Locate the cell with the specified text and output its [X, Y] center coordinate. 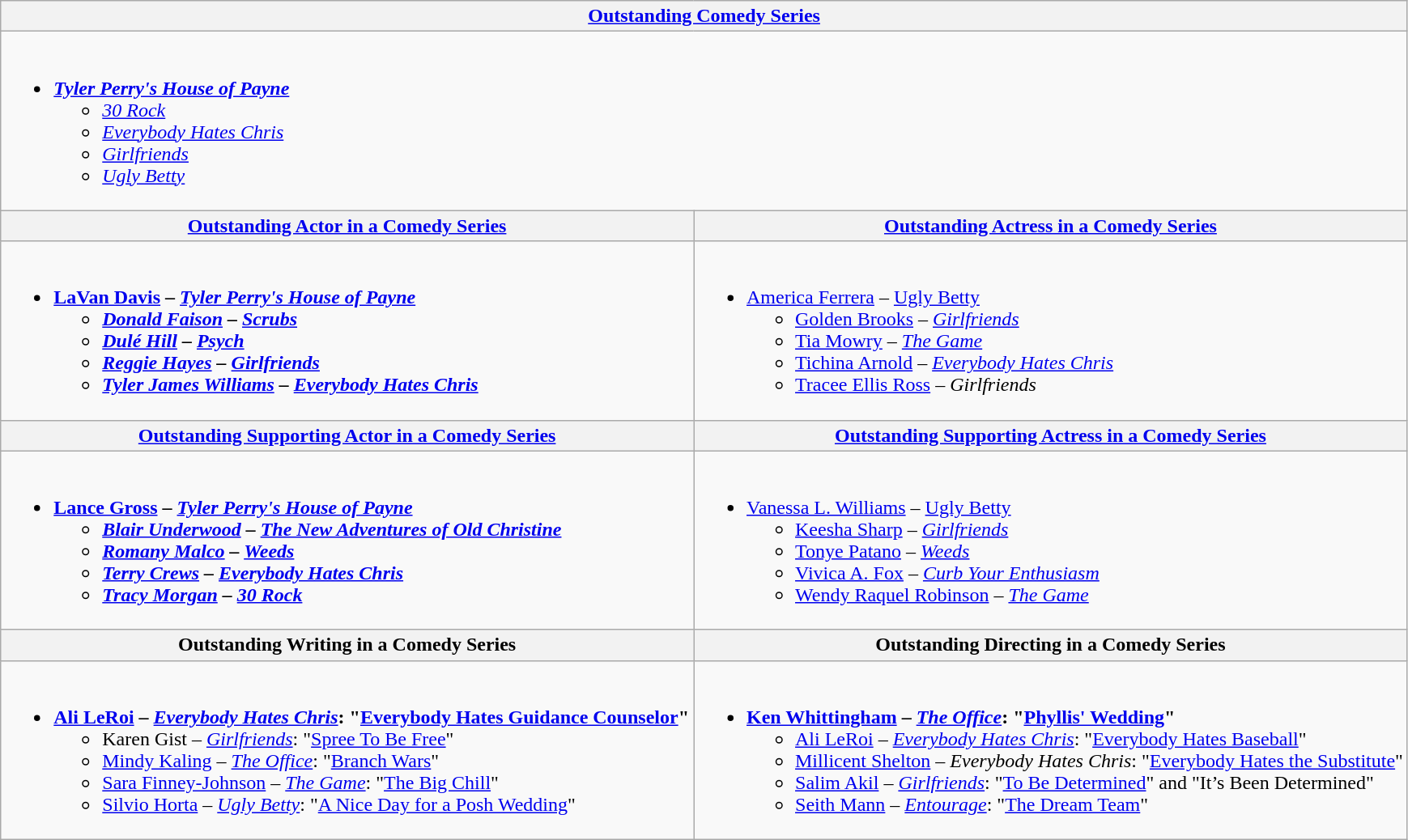
Outstanding Supporting Actor in a Comedy Series [347, 435]
America Ferrera – Ugly BettyGolden Brooks – GirlfriendsTia Mowry – The GameTichina Arnold – Everybody Hates ChrisTracee Ellis Ross – Girlfriends [1050, 330]
Vanessa L. Williams – Ugly BettyKeesha Sharp – GirlfriendsTonye Patano – WeedsVivica A. Fox – Curb Your EnthusiasmWendy Raquel Robinson – The Game [1050, 541]
Tyler Perry's House of Payne30 RockEverybody Hates ChrisGirlfriendsUgly Betty [704, 121]
Outstanding Actress in a Comedy Series [1050, 226]
Outstanding Writing in a Comedy Series [347, 645]
Outstanding Comedy Series [704, 16]
Outstanding Directing in a Comedy Series [1050, 645]
Outstanding Actor in a Comedy Series [347, 226]
Outstanding Supporting Actress in a Comedy Series [1050, 435]
